Output the [x, y] coordinate of the center of the cell containing the given text.  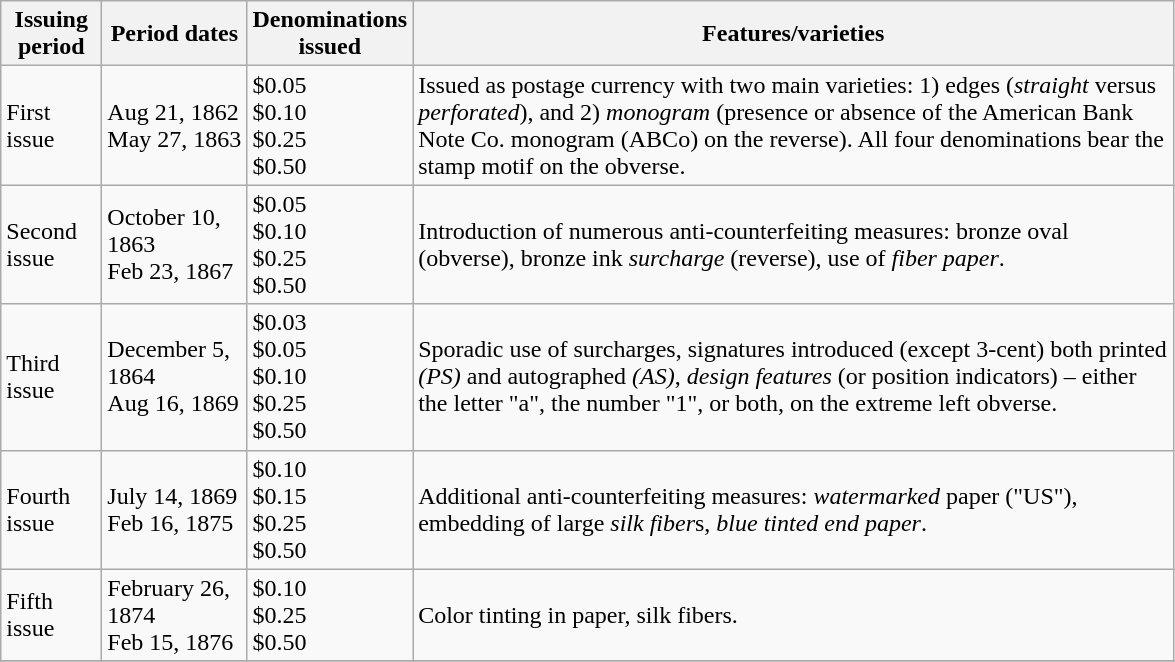
$0.10$0.25$0.50 [330, 615]
December 5, 1864Aug 16, 1869 [174, 377]
Third issue [52, 377]
First issue [52, 126]
Fifth issue [52, 615]
October 10, 1863Feb 23, 1867 [174, 244]
Issuing period [52, 34]
Fourth issue [52, 510]
Period dates [174, 34]
Additional anti-counterfeiting measures: watermarked paper ("US"), embedding of large silk fibers, blue tinted end paper. [794, 510]
Color tinting in paper, silk fibers. [794, 615]
$0.10$0.15$0.25$0.50 [330, 510]
Aug 21, 1862May 27, 1863 [174, 126]
Features/varieties [794, 34]
February 26, 1874Feb 15, 1876 [174, 615]
Second issue [52, 244]
July 14, 1869Feb 16, 1875 [174, 510]
$0.03$0.05$0.10$0.25$0.50 [330, 377]
Denominations issued [330, 34]
Introduction of numerous anti-counterfeiting measures: bronze oval (obverse), bronze ink surcharge (reverse), use of fiber paper. [794, 244]
